Capture the cell that displays the provided text and extract its (x, y) central coordinate. 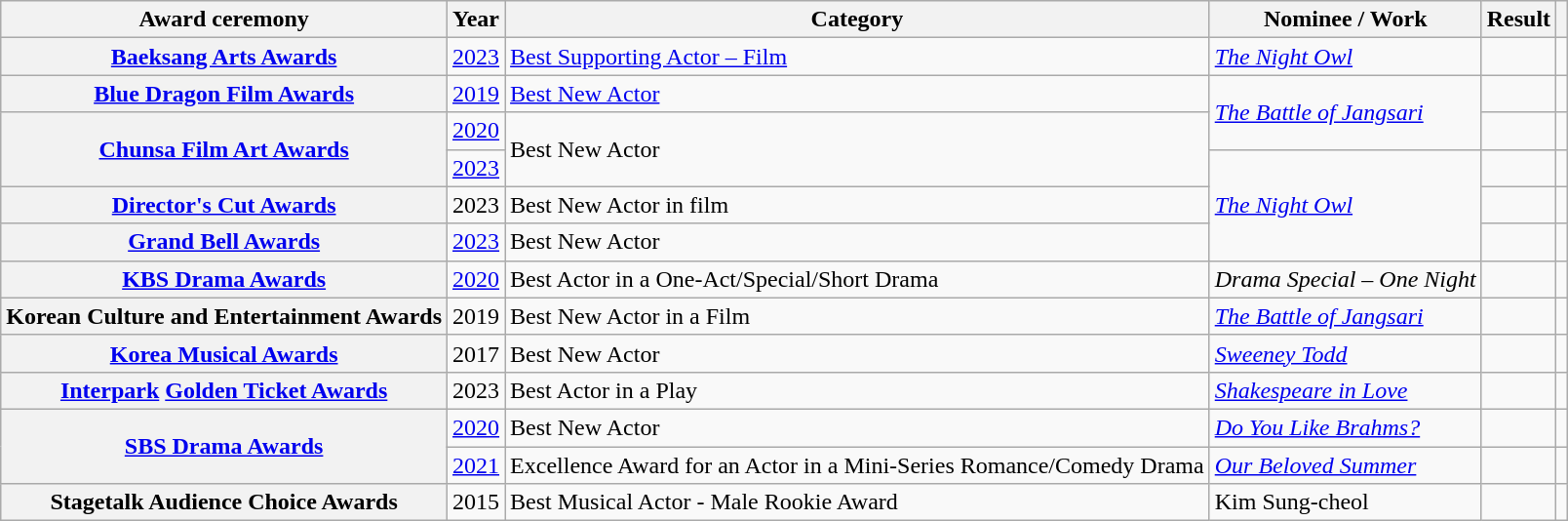
Shakespeare in Love (1346, 390)
Result (1518, 20)
SBS Drama Awards (224, 446)
Chunsa Film Art Awards (224, 149)
Best New Actor in film (858, 205)
Interpark Golden Ticket Awards (224, 390)
KBS Drama Awards (224, 279)
Kim Sung-cheol (1346, 502)
Korea Musical Awards (224, 353)
Nominee / Work (1346, 20)
Do You Like Brahms? (1346, 427)
2021 (476, 465)
Category (858, 20)
Baeksang Arts Awards (224, 57)
Best Actor in a One-Act/Special/Short Drama (858, 279)
Stagetalk Audience Choice Awards (224, 502)
Sweeney Todd (1346, 353)
Best Supporting Actor – Film (858, 57)
Best Actor in a Play (858, 390)
Year (476, 20)
Korean Culture and Entertainment Awards (224, 316)
2015 (476, 502)
Blue Dragon Film Awards (224, 94)
Best New Actor in a Film (858, 316)
Best Musical Actor - Male Rookie Award (858, 502)
Drama Special – One Night (1346, 279)
2017 (476, 353)
Award ceremony (224, 20)
Director's Cut Awards (224, 205)
Excellence Award for an Actor in a Mini-Series Romance/Comedy Drama (858, 465)
Our Beloved Summer (1346, 465)
Grand Bell Awards (224, 242)
